Detect which cell encompasses the target text, then output its [x, y] center coordinate. 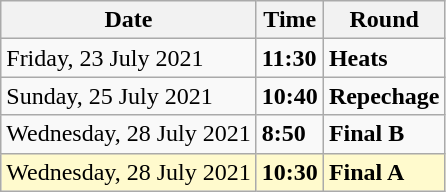
Friday, 23 July 2021 [129, 58]
Date [129, 20]
Repechage [384, 96]
Heats [384, 58]
11:30 [290, 58]
8:50 [290, 134]
Round [384, 20]
Sunday, 25 July 2021 [129, 96]
Time [290, 20]
Final B [384, 134]
10:40 [290, 96]
10:30 [290, 172]
Final A [384, 172]
